Search for the cell housing the specified text and yield its [X, Y] center coordinate. 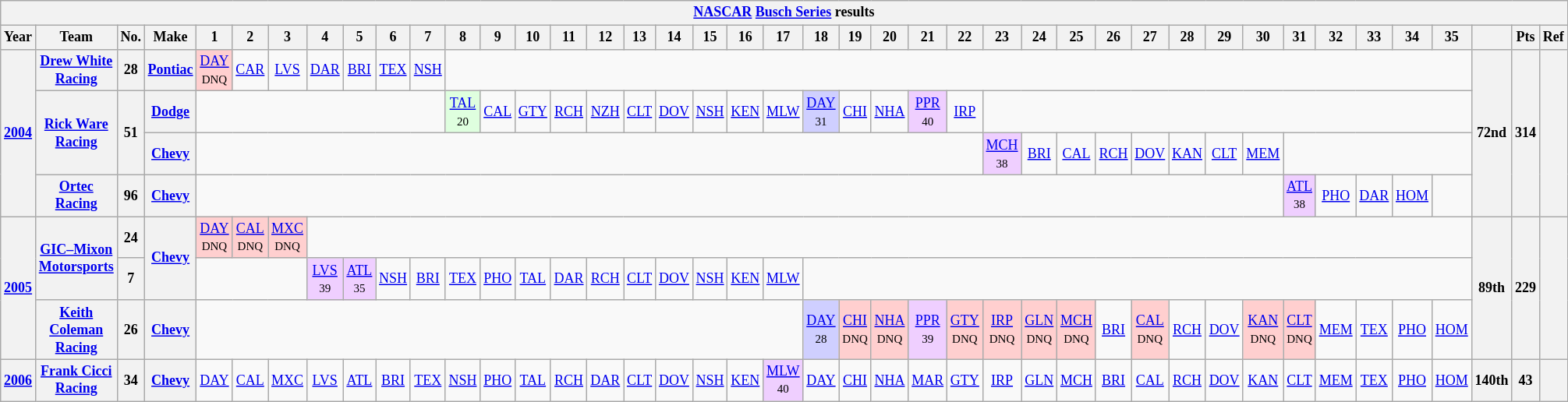
19 [855, 37]
72nd [1492, 132]
TAL20 [463, 112]
16 [745, 37]
140th [1492, 380]
NASCAR Busch Series results [784, 12]
27 [1150, 37]
15 [710, 37]
GLNDNQ [1039, 330]
10 [533, 37]
MXCDNQ [288, 238]
GLN [1039, 380]
MCH [1077, 380]
Pontiac [170, 70]
17 [783, 37]
CAR [250, 70]
ATL35 [359, 279]
Keith Coleman Racing [76, 330]
PPR40 [928, 112]
Frank Cicci Racing [76, 380]
6 [393, 37]
DAY28 [821, 330]
GTYDNQ [965, 330]
2 [250, 37]
Rick Ware Racing [76, 132]
5 [359, 37]
25 [1077, 37]
PPR39 [928, 330]
18 [821, 37]
14 [674, 37]
2004 [19, 132]
11 [569, 37]
GIC–Mixon Motorsports [76, 259]
21 [928, 37]
2006 [19, 380]
32 [1336, 37]
1 [214, 37]
NZH [605, 112]
29 [1224, 37]
43 [1526, 380]
Make [170, 37]
31 [1300, 37]
MXC [288, 380]
Year [19, 37]
Ortec Racing [76, 196]
4 [324, 37]
Team [76, 37]
No. [131, 37]
2005 [19, 288]
96 [131, 196]
MAR [928, 380]
314 [1526, 132]
9 [497, 37]
12 [605, 37]
22 [965, 37]
MLW40 [783, 380]
MCHDNQ [1077, 330]
ATL38 [1300, 196]
ATL [359, 380]
51 [131, 132]
CLTDNQ [1300, 330]
13 [639, 37]
KANDNQ [1263, 330]
30 [1263, 37]
8 [463, 37]
229 [1526, 288]
IRPDNQ [1002, 330]
89th [1492, 288]
DAY31 [821, 112]
Dodge [170, 112]
33 [1374, 37]
NHADNQ [890, 330]
35 [1452, 37]
23 [1002, 37]
Pts [1526, 37]
20 [890, 37]
CHIDNQ [855, 330]
Ref [1553, 37]
3 [288, 37]
LVS39 [324, 279]
Drew White Racing [76, 70]
MCH38 [1002, 153]
